Return the (X, Y) coordinate for the center point of the cell that contains the specified text.  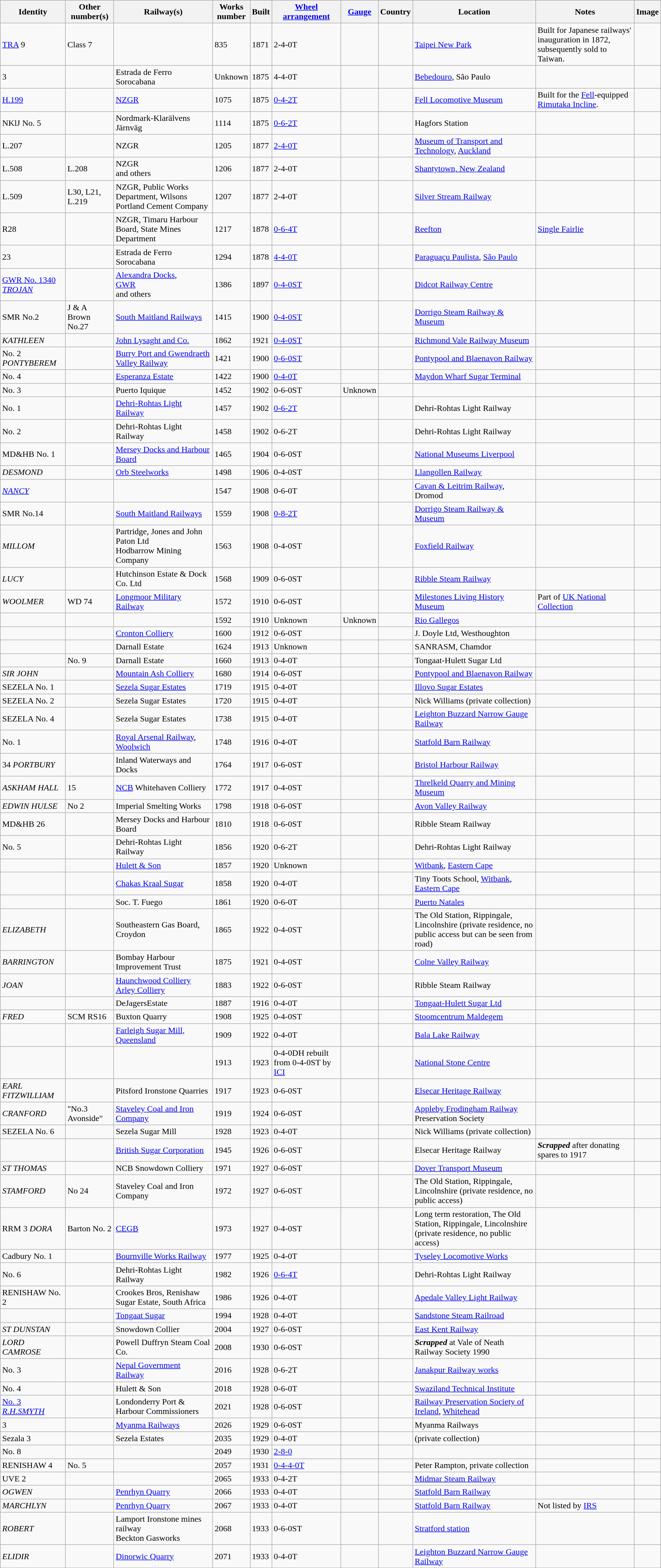
Midmar Steam Railway (474, 1479)
Royal Arsenal Railway, Woolwich (163, 742)
1568 (231, 579)
2021 (231, 1407)
No. 3 R.H.SMYTH (33, 1407)
Stoomcentrum Maldegem (474, 1017)
1421 (231, 358)
L.208 (90, 169)
1205 (231, 146)
ST DUNSTAN (33, 1329)
No. 2 (33, 431)
East Kent Railway (474, 1329)
1294 (231, 257)
Apedale Valley Light Railway (474, 1297)
Appleby Frodingham Railway Preservation Society (474, 1114)
WD 74 (90, 601)
John Lysaght and Co. (163, 340)
MARCHLYN (33, 1505)
1986 (231, 1297)
2066 (231, 1492)
Dover Transport Museum (474, 1168)
No 2 (90, 806)
1931 (261, 1465)
Single Fairlie (585, 229)
STAMFORD (33, 1191)
Snowdown Collier (163, 1329)
1798 (231, 806)
NCB Whitehaven Colliery (163, 788)
Maydon Wharf Sugar Terminal (474, 377)
JOAN (33, 985)
OGWEN (33, 1492)
Worksnumber (231, 12)
1563 (231, 546)
1914 (261, 674)
DeJagersEstate (163, 1003)
Puerto Natales (474, 902)
MD&HB No. 1 (33, 454)
SMR No.14 (33, 514)
Sezala 3 (33, 1438)
1862 (231, 340)
Esperanza Estate (163, 377)
1971 (231, 1168)
Tiny Toots School, Witbank, Eastern Cape (474, 883)
No. 6 (33, 1274)
1810 (231, 824)
Part of UK National Collection (585, 601)
SIR JOHN (33, 674)
2-8-0 (306, 1452)
ROBERT (33, 1528)
Cadbury No. 1 (33, 1256)
Cronton Colliery (163, 633)
1871 (261, 45)
Avon Valley Railway (474, 806)
1075 (231, 100)
Not listed by IRS (585, 1505)
Witbank, Eastern Cape (474, 865)
Stratford station (474, 1528)
CEGB (163, 1228)
L.207 (33, 146)
Burry Port and Gwendraeth Valley Railway (163, 358)
Imperial Smelting Works (163, 806)
23 (33, 257)
NZGR, Timaru Harbour Board, State Mines Department (163, 229)
Nordmark-Klarälvens Järnväg (163, 123)
Pitsford Ironstone Quarries (163, 1090)
1452 (231, 390)
Bala Lake Railway (474, 1035)
Partridge, Jones and John Paton LtdHodbarrow Mining Company (163, 546)
No. 9 (90, 660)
Crookes Bros, Renishaw Sugar Estate, South Africa (163, 1297)
GWR No. 1340 TROJAN (33, 284)
RRM 3 DORA (33, 1228)
Taipei New Park (474, 45)
1764 (231, 765)
2004 (231, 1329)
1906 (261, 472)
NZGRand others (163, 169)
1559 (231, 514)
Inland Waterways and Docks (163, 765)
2067 (231, 1505)
Sandstone Steam Railroad (474, 1315)
UVE 2 (33, 1479)
Built for the Fell-equipped Rimutaka Incline. (585, 100)
1977 (231, 1256)
1883 (231, 985)
MILLOM (33, 546)
1465 (231, 454)
The Old Station, Rippingale, Lincolnshire (private residence, no public access but can be seen from road) (474, 929)
BARRINGTON (33, 962)
Tongaat Sugar (163, 1315)
Hagfors Station (474, 123)
34 PORTBURY (33, 765)
ST THOMAS (33, 1168)
2016 (231, 1370)
Puerto Iquique (163, 390)
DESMOND (33, 472)
1624 (231, 647)
R28 (33, 229)
No. 2 PONTYBEREM (33, 358)
Richmond Vale Railway Museum (474, 340)
Buxton Quarry (163, 1017)
1897 (261, 284)
1457 (231, 408)
LORD CAMROSE (33, 1348)
Long term restoration, The Old Station, Rippingale, Lincolnshire (private residence, no public access) (474, 1228)
2065 (231, 1479)
Railway Preservation Society of Ireland, Whitehead (474, 1407)
1772 (231, 788)
1904 (261, 454)
Shantytown, New Zealand (474, 169)
Built (261, 12)
1207 (231, 196)
Southeastern Gas Board, Croydon (163, 929)
1972 (231, 1191)
TRA 9 (33, 45)
L30, L21, L.219 (90, 196)
No. 8 (33, 1452)
1912 (261, 633)
RENISHAW No. 2 (33, 1297)
1861 (231, 902)
SEZELA No. 6 (33, 1132)
1498 (231, 472)
SANRASM, Chamdor (474, 647)
2008 (231, 1348)
Country (395, 12)
Milestones Living History Museum (474, 601)
Tyseley Locomotive Works (474, 1256)
L.508 (33, 169)
Scrapped at Vale of Neath Railway Society 1990 (474, 1348)
J. Doyle Ltd, Westhoughton (474, 633)
NCB Snowdown Colliery (163, 1168)
1919 (231, 1114)
1719 (231, 687)
1114 (231, 123)
Chakas Kraal Sugar (163, 883)
1738 (231, 719)
KATHLEEN (33, 340)
Bombay Harbour Improvement Trust (163, 962)
Powell Duffryn Steam Coal Co. (163, 1348)
WOOLMER (33, 601)
Colne Valley Railway (474, 962)
Nepal Government Railway (163, 1370)
Didcot Railway Centre (474, 284)
FRED (33, 1017)
Reefton (474, 229)
Rio Gallegos (474, 620)
1680 (231, 674)
Sezela Estates (163, 1438)
2018 (231, 1389)
Othernumber(s) (90, 12)
(private collection) (474, 1438)
National Stone Centre (474, 1063)
CRANFORD (33, 1114)
Swaziland Technical Institute (474, 1389)
1865 (231, 929)
835 (231, 45)
"No.3 Avonside" (90, 1114)
Peter Rampton, private collection (474, 1465)
1386 (231, 284)
SEZELA No. 1 (33, 687)
Haunchwood CollieryArley Colliery (163, 985)
Lamport Ironstone mines railwayBeckton Gasworks (163, 1528)
Alexandra Docks,GWRand others (163, 284)
SEZELA No. 4 (33, 719)
ASKHAM HALL (33, 788)
British Sugar Corporation (163, 1150)
15 (90, 788)
2026 (231, 1425)
Orb Steelworks (163, 472)
1945 (231, 1150)
Railway(s) (163, 12)
1415 (231, 317)
1422 (231, 377)
ELIZABETH (33, 929)
2068 (231, 1528)
Illovo Sugar Estates (474, 687)
1858 (231, 883)
Sezela Sugar Mill (163, 1132)
1856 (231, 847)
RENISHAW 4 (33, 1465)
1994 (231, 1315)
1973 (231, 1228)
Class 7 (90, 45)
EARL FITZWILLIAM (33, 1090)
J & A Brown No.27 (90, 317)
Cavan & Leitrim Railway, Dromod (474, 490)
Identity (33, 12)
1660 (231, 660)
No 24 (90, 1191)
1547 (231, 490)
Bournville Works Railway (163, 1256)
EDWIN HULSE (33, 806)
Farleigh Sugar Mill, Queensland (163, 1035)
Location (474, 12)
1887 (231, 1003)
Gauge (359, 12)
Notes (585, 12)
Scrapped after donating spares to 1917 (585, 1150)
NKlJ No. 5 (33, 123)
Hutchinson Estate & Dock Co. Ltd (163, 579)
Barton No. 2 (90, 1228)
Built for Japanese railways' inauguration in 1872, subsequently sold to Taiwan. (585, 45)
Mountain Ash Colliery (163, 674)
Museum of Transport and Technology, Auckland (474, 146)
Threlkeld Quarry and Mining Museum (474, 788)
Dinorwic Quarry (163, 1556)
The Old Station, Rippingale, Lincolnshire (private residence, no public access) (474, 1191)
1206 (231, 169)
1748 (231, 742)
0-4-0DH rebuilt from 0-4-0ST by ICI (306, 1063)
1857 (231, 865)
SCM RS16 (90, 1017)
Fell Locomotive Museum (474, 100)
1924 (261, 1114)
Llangollen Railway (474, 472)
Silver Stream Railway (474, 196)
Image (648, 12)
1592 (231, 620)
0-4-4-0T (306, 1465)
National Museums Liverpool (474, 454)
2035 (231, 1438)
2057 (231, 1465)
Soc. T. Fuego (163, 902)
0-8-2T (306, 514)
1572 (231, 601)
1458 (231, 431)
Foxfield Railway (474, 546)
NANCY (33, 490)
1600 (231, 633)
ELIDIR (33, 1556)
H.199 (33, 100)
Bebedouro, São Paulo (474, 77)
LUCY (33, 579)
NZGR, Public Works Department, Wilsons Portland Cement Company (163, 196)
2049 (231, 1452)
Janakpur Railway works (474, 1370)
Wheelarrangement (306, 12)
1720 (231, 701)
MD&HB 26 (33, 824)
Longmoor Military Railway (163, 601)
Paraguaçu Paulista, São Paulo (474, 257)
L.509 (33, 196)
1982 (231, 1274)
Bristol Harbour Railway (474, 765)
SEZELA No. 2 (33, 701)
1217 (231, 229)
Londonderry Port & Harbour Commissioners (163, 1407)
2071 (231, 1556)
SMR No.2 (33, 317)
